Search for the cell housing the specified text and yield its [X, Y] center coordinate. 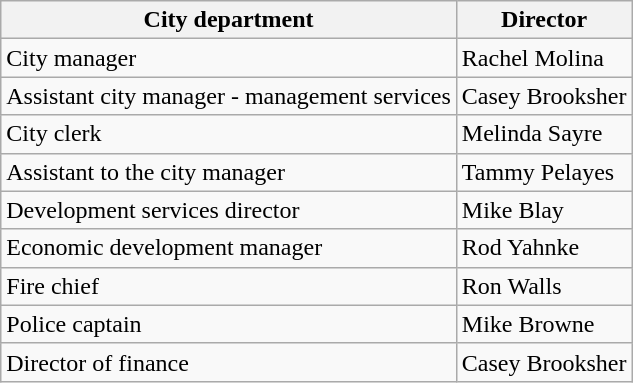
Mike Blay [544, 210]
Mike Browne [544, 324]
Rod Yahnke [544, 248]
Director of finance [229, 362]
Fire chief [229, 286]
Tammy Pelayes [544, 172]
Ron Walls [544, 286]
Assistant city manager - management services [229, 96]
Melinda Sayre [544, 134]
Police captain [229, 324]
Economic development manager [229, 248]
City clerk [229, 134]
Assistant to the city manager [229, 172]
Rachel Molina [544, 58]
Development services director [229, 210]
City department [229, 20]
City manager [229, 58]
Director [544, 20]
